Detect which cell encompasses the target text, then output its (X, Y) center coordinate. 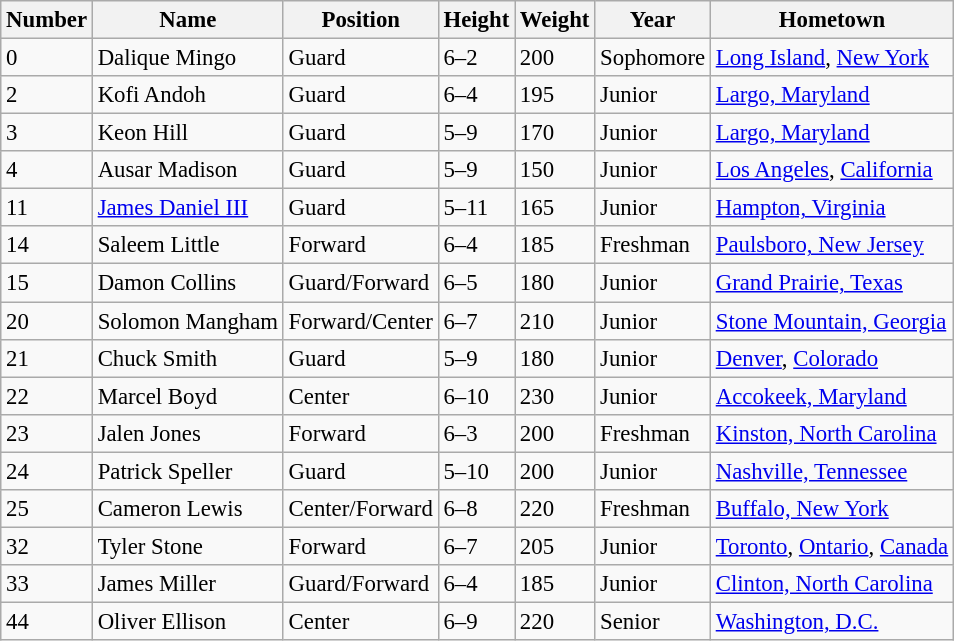
Toronto, Ontario, Canada (832, 546)
4 (47, 170)
Dalique Mingo (188, 58)
Chuck Smith (188, 358)
Number (47, 20)
0 (47, 58)
32 (47, 546)
James Miller (188, 584)
Accokeek, Maryland (832, 396)
Weight (555, 20)
170 (555, 133)
Cameron Lewis (188, 509)
Kofi Andoh (188, 95)
Stone Mountain, Georgia (832, 321)
33 (47, 584)
Denver, Colorado (832, 358)
6–3 (476, 433)
Grand Prairie, Texas (832, 283)
Keon Hill (188, 133)
6–5 (476, 283)
Oliver Ellison (188, 621)
Nashville, Tennessee (832, 471)
Long Island, New York (832, 58)
Damon Collins (188, 283)
Washington, D.C. (832, 621)
Marcel Boyd (188, 396)
Ausar Madison (188, 170)
Position (360, 20)
6–10 (476, 396)
15 (47, 283)
210 (555, 321)
230 (555, 396)
Jalen Jones (188, 433)
Name (188, 20)
Height (476, 20)
205 (555, 546)
165 (555, 208)
Solomon Mangham (188, 321)
Saleem Little (188, 245)
Buffalo, New York (832, 509)
5–10 (476, 471)
2 (47, 95)
20 (47, 321)
150 (555, 170)
Center/Forward (360, 509)
Los Angeles, California (832, 170)
3 (47, 133)
Hampton, Virginia (832, 208)
Hometown (832, 20)
6–9 (476, 621)
Senior (653, 621)
5–11 (476, 208)
25 (47, 509)
Year (653, 20)
Tyler Stone (188, 546)
21 (47, 358)
Clinton, North Carolina (832, 584)
11 (47, 208)
Forward/Center (360, 321)
6–2 (476, 58)
44 (47, 621)
Patrick Speller (188, 471)
6–8 (476, 509)
195 (555, 95)
Sophomore (653, 58)
Kinston, North Carolina (832, 433)
22 (47, 396)
James Daniel III (188, 208)
24 (47, 471)
23 (47, 433)
Paulsboro, New Jersey (832, 245)
14 (47, 245)
